For the text-containing cell, return its midpoint in (x, y) coordinate format. 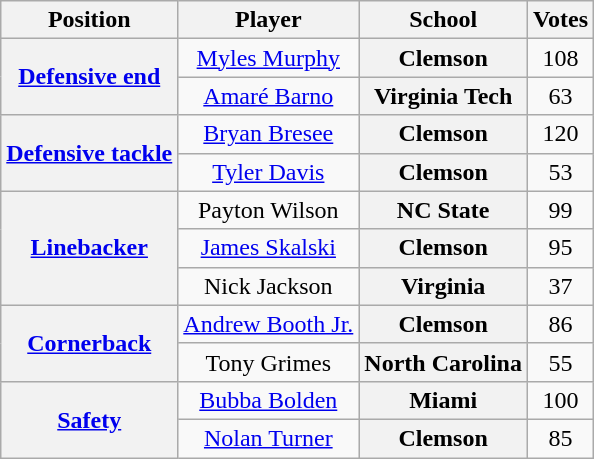
Bubba Bolden (268, 400)
Virginia Tech (444, 96)
100 (560, 400)
James Skalski (268, 248)
99 (560, 210)
Nick Jackson (268, 286)
Payton Wilson (268, 210)
86 (560, 324)
Cornerback (90, 343)
Bryan Bresee (268, 134)
Linebacker (90, 248)
Virginia (444, 286)
95 (560, 248)
53 (560, 172)
Safety (90, 419)
85 (560, 438)
Position (90, 20)
37 (560, 286)
Myles Murphy (268, 58)
Defensive tackle (90, 153)
Player (268, 20)
NC State (444, 210)
63 (560, 96)
Miami (444, 400)
School (444, 20)
Tyler Davis (268, 172)
120 (560, 134)
Andrew Booth Jr. (268, 324)
Defensive end (90, 77)
North Carolina (444, 362)
Amaré Barno (268, 96)
Votes (560, 20)
Nolan Turner (268, 438)
108 (560, 58)
Tony Grimes (268, 362)
55 (560, 362)
